Provide the (x, y) coordinate of the cell's center where the given text is located.  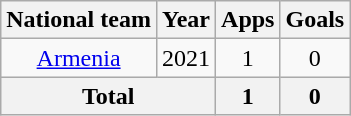
2021 (186, 58)
Armenia (79, 58)
Year (186, 20)
Apps (248, 20)
National team (79, 20)
Total (108, 96)
Goals (315, 20)
